Capture the cell that displays the provided text and extract its [X, Y] central coordinate. 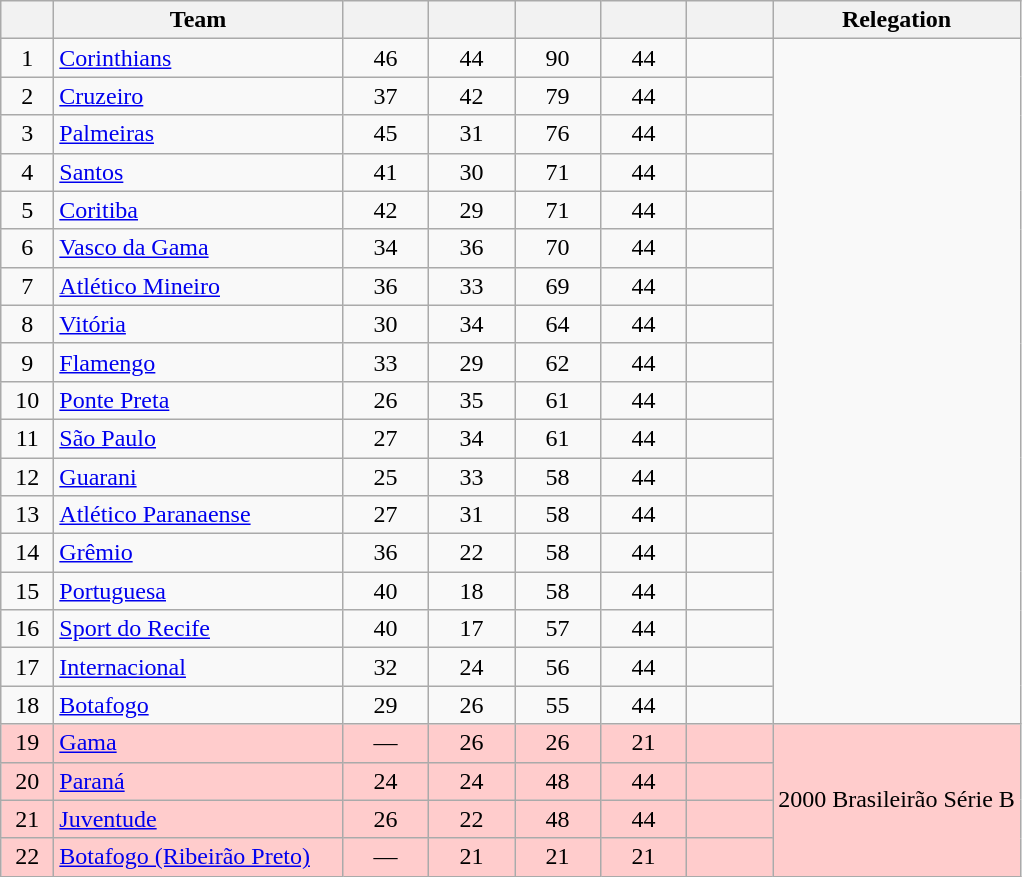
Ponte Preta [198, 400]
90 [557, 58]
2000 Brasileirão Série B [897, 800]
Botafogo (Ribeirão Preto) [198, 857]
Vitória [198, 324]
25 [385, 477]
4 [28, 172]
57 [557, 629]
Flamengo [198, 362]
19 [28, 743]
12 [28, 477]
Sport do Recife [198, 629]
Corinthians [198, 58]
Atlético Paranaense [198, 515]
Team [198, 20]
Relegation [897, 20]
37 [385, 96]
Portuguesa [198, 591]
79 [557, 96]
20 [28, 781]
35 [471, 400]
13 [28, 515]
32 [385, 667]
Guarani [198, 477]
São Paulo [198, 438]
5 [28, 210]
10 [28, 400]
Juventude [198, 819]
70 [557, 248]
64 [557, 324]
45 [385, 134]
Vasco da Gama [198, 248]
76 [557, 134]
16 [28, 629]
Internacional [198, 667]
3 [28, 134]
Coritiba [198, 210]
7 [28, 286]
1 [28, 58]
41 [385, 172]
Santos [198, 172]
56 [557, 667]
2 [28, 96]
Grêmio [198, 553]
15 [28, 591]
9 [28, 362]
69 [557, 286]
8 [28, 324]
14 [28, 553]
46 [385, 58]
55 [557, 705]
Palmeiras [198, 134]
Atlético Mineiro [198, 286]
62 [557, 362]
Botafogo [198, 705]
6 [28, 248]
Gama [198, 743]
Paraná [198, 781]
Cruzeiro [198, 96]
11 [28, 438]
